Extract the [x, y] coordinate from the center of the cell holding the provided text.  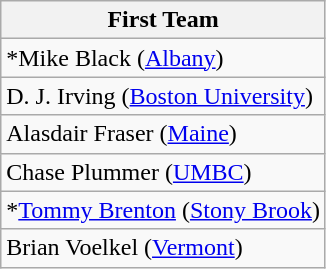
D. J. Irving (Boston University) [164, 96]
*Tommy Brenton (Stony Brook) [164, 210]
*Mike Black (Albany) [164, 58]
First Team [164, 20]
Brian Voelkel (Vermont) [164, 248]
Chase Plummer (UMBC) [164, 172]
Alasdair Fraser (Maine) [164, 134]
